Search for the cell housing the specified text and yield its [X, Y] center coordinate. 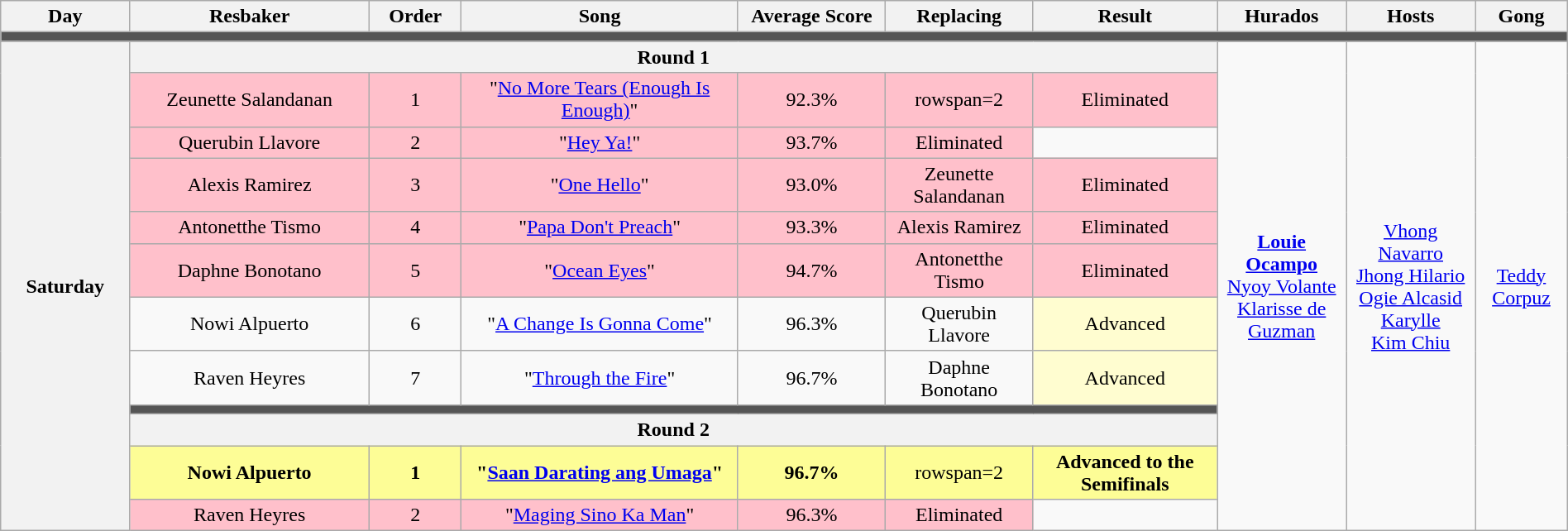
4 [415, 227]
6 [415, 324]
Result [1125, 17]
Round 1 [673, 57]
Advanced to the Semifinals [1125, 471]
Gong [1522, 17]
"No More Tears (Enough Is Enough)" [600, 99]
Saturday [65, 286]
93.0% [811, 185]
Teddy Corpuz [1522, 286]
Replacing [959, 17]
3 [415, 185]
Day [65, 17]
Hurados [1282, 17]
"Maging Sino Ka Man" [600, 515]
92.3% [811, 99]
94.7% [811, 270]
93.7% [811, 142]
Hosts [1411, 17]
Round 2 [673, 429]
"Saan Darating ang Umaga" [600, 471]
"A Change Is Gonna Come" [600, 324]
"One Hello" [600, 185]
5 [415, 270]
Order [415, 17]
Average Score [811, 17]
"Papa Don't Preach" [600, 227]
Louie OcampoNyoy VolanteKlarisse de Guzman [1282, 286]
Vhong NavarroJhong HilarioOgie AlcasidKarylleKim Chiu [1411, 286]
"Hey Ya!" [600, 142]
"Ocean Eyes" [600, 270]
Song [600, 17]
93.3% [811, 227]
Resbaker [250, 17]
7 [415, 377]
"Through the Fire" [600, 377]
